Determine the [X, Y] coordinate at the center of the cell enclosing the given text.  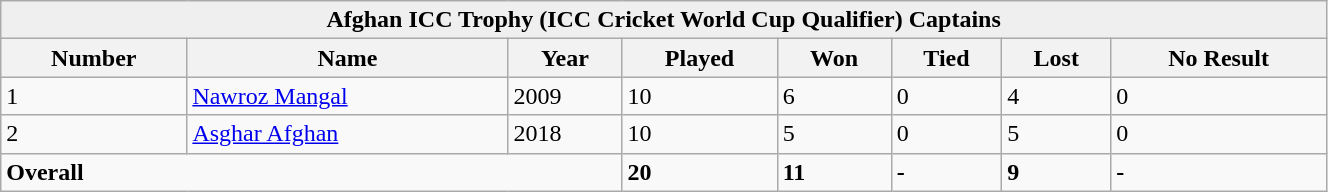
Lost [1056, 58]
Year [565, 58]
Asghar Afghan [348, 134]
Tied [946, 58]
9 [1056, 172]
1 [94, 96]
2 [94, 134]
11 [834, 172]
Nawroz Mangal [348, 96]
Overall [312, 172]
Name [348, 58]
Afghan ICC Trophy (ICC Cricket World Cup Qualifier) Captains [664, 20]
Won [834, 58]
20 [700, 172]
6 [834, 96]
4 [1056, 96]
No Result [1219, 58]
Number [94, 58]
Played [700, 58]
2009 [565, 96]
2018 [565, 134]
